Identify which cell holds the provided text, then report its [X, Y] central coordinate. 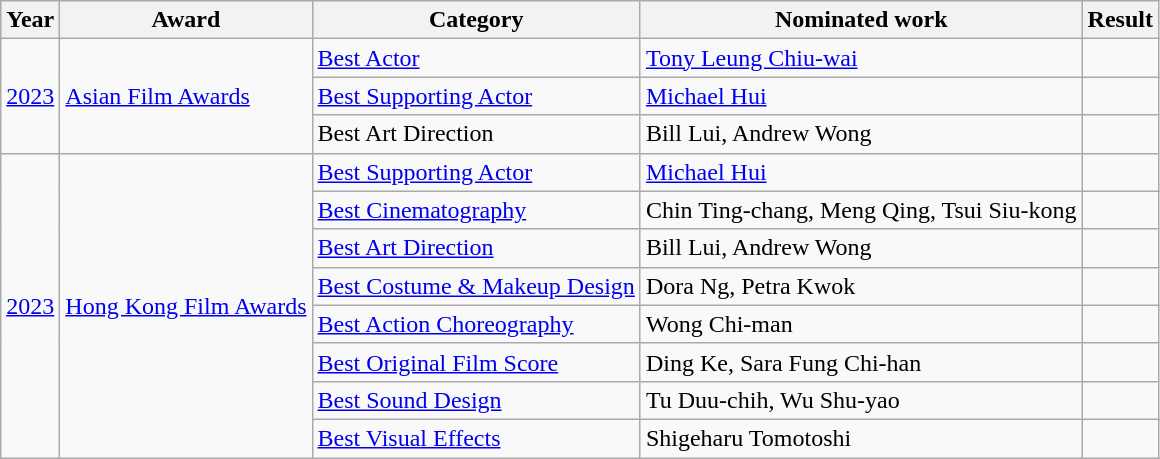
Category [476, 20]
Best Original Film Score [476, 362]
Year [30, 20]
Asian Film Awards [186, 96]
Dora Ng, Petra Kwok [861, 286]
Nominated work [861, 20]
Best Actor [476, 58]
Best Action Choreography [476, 324]
Tu Duu-chih, Wu Shu-yao [861, 400]
Best Sound Design [476, 400]
Tony Leung Chiu-wai [861, 58]
Wong Chi-man [861, 324]
Hong Kong Film Awards [186, 305]
Chin Ting-chang, Meng Qing, Tsui Siu-kong [861, 210]
Best Visual Effects [476, 438]
Best Cinematography [476, 210]
Award [186, 20]
Ding Ke, Sara Fung Chi-han [861, 362]
Result [1120, 20]
Shigeharu Tomotoshi [861, 438]
Best Costume & Makeup Design [476, 286]
